Locate the cell with the specified text and output its [X, Y] center coordinate. 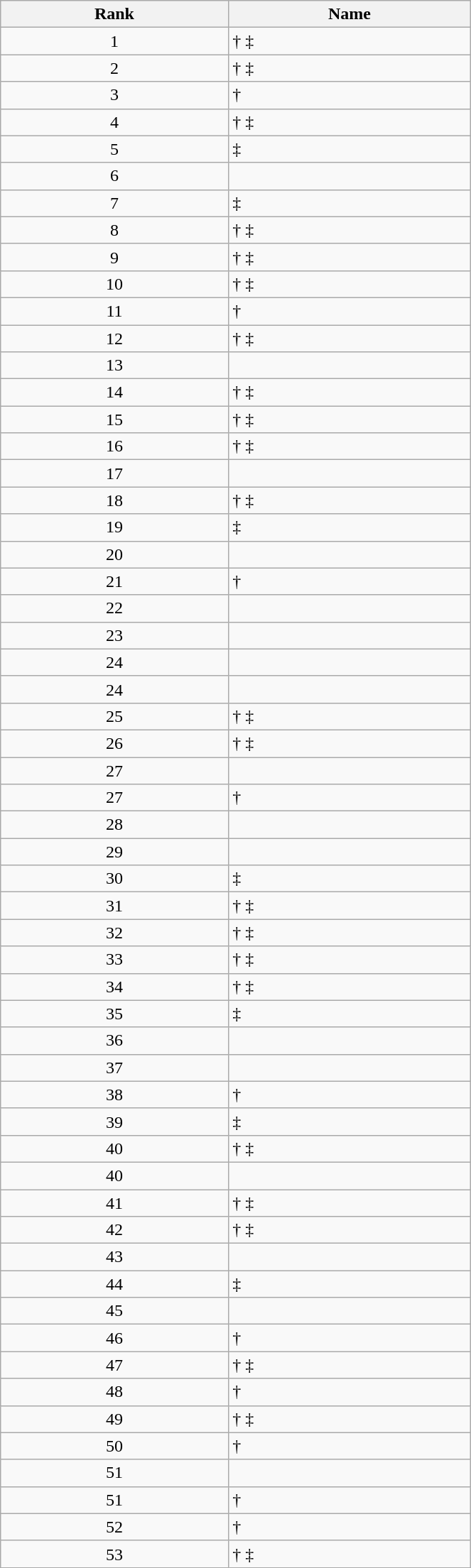
34 [114, 987]
1 [114, 41]
46 [114, 1338]
43 [114, 1257]
28 [114, 825]
42 [114, 1230]
49 [114, 1419]
47 [114, 1365]
19 [114, 527]
33 [114, 960]
9 [114, 257]
5 [114, 149]
12 [114, 339]
50 [114, 1446]
37 [114, 1068]
10 [114, 284]
44 [114, 1284]
35 [114, 1014]
52 [114, 1527]
23 [114, 635]
8 [114, 230]
29 [114, 852]
3 [114, 95]
17 [114, 473]
22 [114, 608]
16 [114, 446]
30 [114, 879]
48 [114, 1392]
21 [114, 581]
25 [114, 716]
15 [114, 420]
31 [114, 906]
39 [114, 1122]
36 [114, 1041]
18 [114, 500]
11 [114, 311]
6 [114, 176]
4 [114, 122]
Rank [114, 14]
32 [114, 933]
41 [114, 1203]
14 [114, 393]
38 [114, 1095]
Name [350, 14]
13 [114, 366]
7 [114, 203]
26 [114, 743]
45 [114, 1311]
53 [114, 1554]
2 [114, 68]
20 [114, 554]
